Capture the cell that displays the provided text and extract its [X, Y] central coordinate. 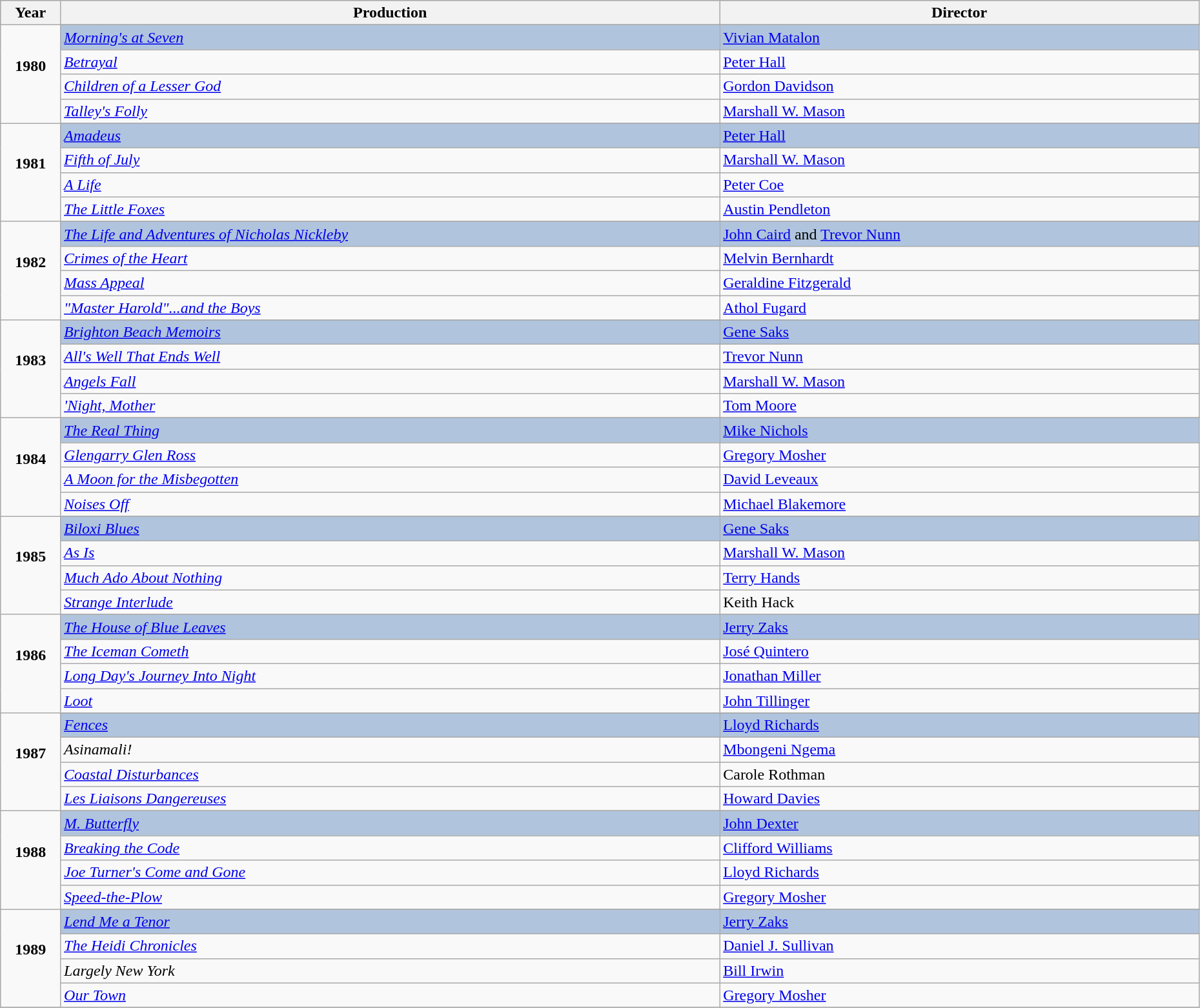
Angels Fall [390, 381]
Daniel J. Sullivan [959, 946]
'Night, Mother [390, 406]
John Dexter [959, 823]
Clifford Williams [959, 848]
Athol Fugard [959, 308]
Keith Hack [959, 602]
Jonathan Miller [959, 676]
Tom Moore [959, 406]
Bill Irwin [959, 971]
1987 [31, 762]
A Life [390, 185]
A Moon for the Misbegotten [390, 479]
Asinamali! [390, 750]
1989 [31, 958]
1986 [31, 663]
Noises Off [390, 504]
The Little Foxes [390, 209]
The House of Blue Leaves [390, 627]
Year [31, 13]
John Caird and Trevor Nunn [959, 234]
Melvin Bernhardt [959, 258]
"Master Harold"...and the Boys [390, 308]
M. Butterfly [390, 823]
The Heidi Chronicles [390, 946]
Lend Me a Tenor [390, 922]
Production [390, 13]
Fences [390, 725]
1988 [31, 860]
All's Well That Ends Well [390, 357]
Speed-the-Plow [390, 897]
1983 [31, 369]
1985 [31, 565]
José Quintero [959, 651]
Strange Interlude [390, 602]
Peter Coe [959, 185]
1982 [31, 270]
Mike Nichols [959, 430]
Austin Pendleton [959, 209]
1980 [31, 74]
Trevor Nunn [959, 357]
Director [959, 13]
Much Ado About Nothing [390, 578]
Long Day's Journey Into Night [390, 676]
Loot [390, 700]
Fifth of July [390, 160]
1984 [31, 467]
Talley's Folly [390, 111]
David Leveaux [959, 479]
Michael Blakemore [959, 504]
The Life and Adventures of Nicholas Nickleby [390, 234]
Glengarry Glen Ross [390, 455]
Coastal Disturbances [390, 774]
Carole Rothman [959, 774]
Morning's at Seven [390, 37]
Betrayal [390, 62]
John Tillinger [959, 700]
Our Town [390, 995]
The Iceman Cometh [390, 651]
Terry Hands [959, 578]
Crimes of the Heart [390, 258]
Mass Appeal [390, 283]
Breaking the Code [390, 848]
Biloxi Blues [390, 529]
Vivian Matalon [959, 37]
Children of a Lesser God [390, 86]
Howard Davies [959, 799]
1981 [31, 172]
Geraldine Fitzgerald [959, 283]
Brighton Beach Memoirs [390, 332]
Les Liaisons Dangereuses [390, 799]
Largely New York [390, 971]
The Real Thing [390, 430]
As Is [390, 553]
Gordon Davidson [959, 86]
Mbongeni Ngema [959, 750]
Joe Turner's Come and Gone [390, 872]
Amadeus [390, 136]
